Capture the cell that displays the provided text and extract its [X, Y] central coordinate. 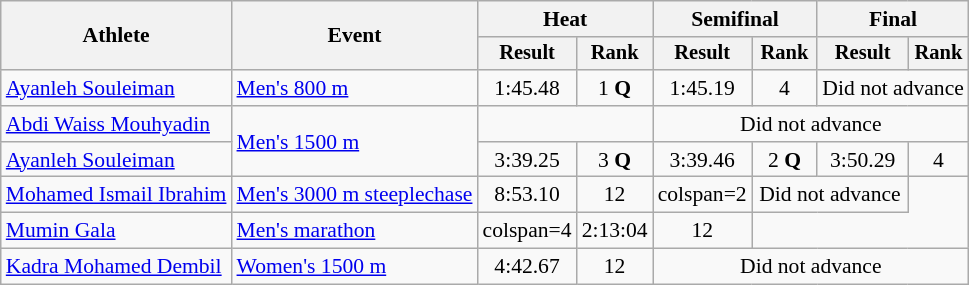
3 Q [615, 160]
Final [893, 19]
Semifinal [736, 19]
Mumin Gala [116, 231]
2:13:04 [615, 231]
3:39.46 [702, 160]
Men's 800 m [354, 88]
3:39.25 [528, 160]
Mohamed Ismail Ibrahim [116, 195]
Heat [566, 19]
1 Q [615, 88]
Men's marathon [354, 231]
1:45.19 [702, 88]
Abdi Waiss Mouhyadin [116, 124]
Athlete [116, 36]
colspan=4 [528, 231]
2 Q [785, 160]
8:53.10 [528, 195]
Event [354, 36]
Kadra Mohamed Dembil [116, 267]
colspan=2 [702, 195]
3:50.29 [862, 160]
Men's 1500 m [354, 142]
1:45.48 [528, 88]
4:42.67 [528, 267]
Women's 1500 m [354, 267]
Men's 3000 m steeplechase [354, 195]
